For the text-containing cell, return its midpoint in (X, Y) coordinate format. 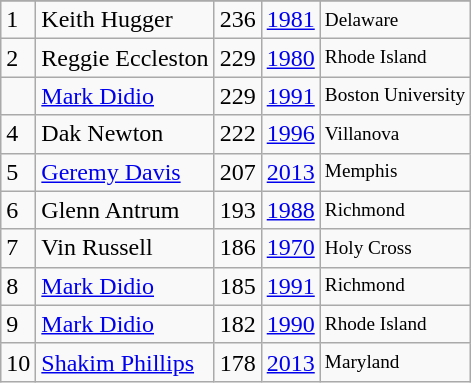
Maryland (394, 362)
186 (238, 248)
193 (238, 210)
1980 (290, 58)
Dak Newton (125, 134)
Boston University (394, 96)
10 (18, 362)
Delaware (394, 20)
236 (238, 20)
1990 (290, 324)
Keith Hugger (125, 20)
6 (18, 210)
2 (18, 58)
1988 (290, 210)
1 (18, 20)
Holy Cross (394, 248)
182 (238, 324)
185 (238, 286)
1981 (290, 20)
222 (238, 134)
4 (18, 134)
Shakim Phillips (125, 362)
Reggie Eccleston (125, 58)
Villanova (394, 134)
178 (238, 362)
5 (18, 172)
Glenn Antrum (125, 210)
207 (238, 172)
1970 (290, 248)
8 (18, 286)
Geremy Davis (125, 172)
Memphis (394, 172)
7 (18, 248)
9 (18, 324)
Vin Russell (125, 248)
1996 (290, 134)
